Capture the cell that displays the provided text and extract its [x, y] central coordinate. 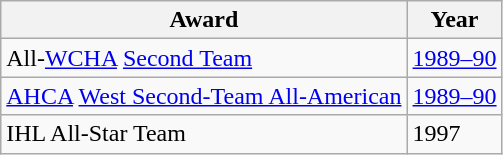
Year [454, 20]
AHCA West Second-Team All-American [204, 96]
Award [204, 20]
All-WCHA Second Team [204, 58]
IHL All-Star Team [204, 134]
1997 [454, 134]
